From the cell containing the given text, extract its center point as [X, Y] coordinate. 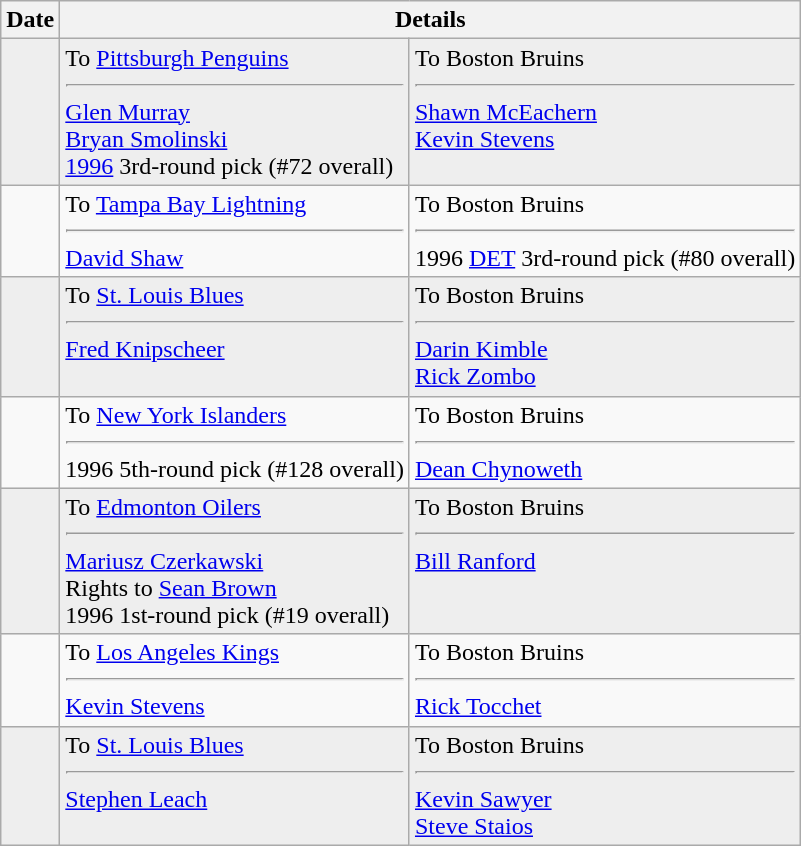
To Tampa Bay LightningDavid Shaw [235, 231]
Date [30, 20]
To Los Angeles KingsKevin Stevens [235, 680]
To Boston BruinsShawn McEachernKevin Stevens [604, 112]
To Edmonton OilersMariusz CzerkawskiRights to Sean Brown1996 1st-round pick (#19 overall) [235, 561]
To Boston Bruins1996 DET 3rd-round pick (#80 overall) [604, 231]
To Boston BruinsRick Tocchet [604, 680]
Details [430, 20]
To New York Islanders1996 5th-round pick (#128 overall) [235, 442]
To Boston BruinsDarin KimbleRick Zombo [604, 336]
To Pittsburgh PenguinsGlen MurrayBryan Smolinski1996 3rd-round pick (#72 overall) [235, 112]
To St. Louis BluesStephen Leach [235, 786]
To Boston BruinsKevin SawyerSteve Staios [604, 786]
To Boston BruinsDean Chynoweth [604, 442]
To Boston BruinsBill Ranford [604, 561]
To St. Louis BluesFred Knipscheer [235, 336]
